Determine the (x, y) coordinate at the center of the cell enclosing the given text.  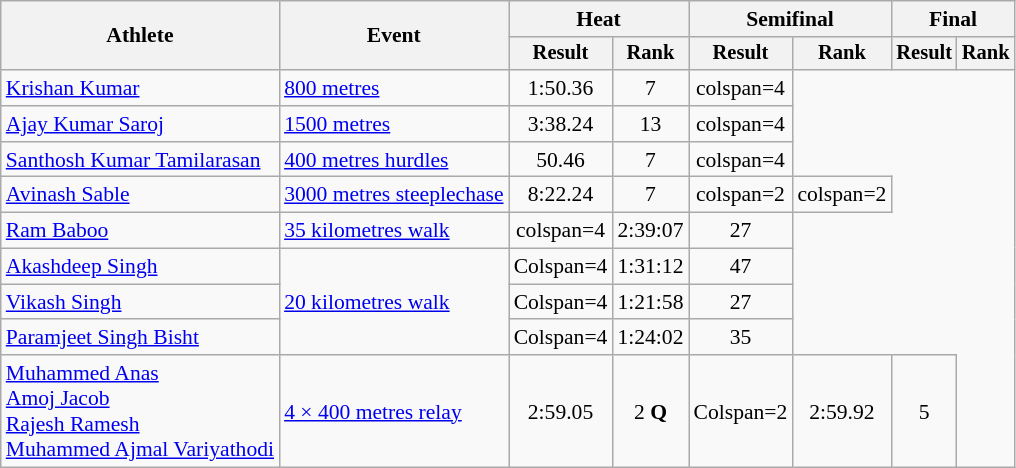
Ram Baboo (140, 231)
47 (741, 267)
Avinash Sable (140, 195)
Final (952, 19)
13 (650, 124)
2:59.05 (561, 411)
Event (394, 36)
800 metres (394, 88)
4 × 400 metres relay (394, 411)
Santhosh Kumar Tamilarasan (140, 160)
2:59.92 (842, 411)
20 kilometres walk (394, 302)
1:31:12 (650, 267)
1:50.36 (561, 88)
3:38.24 (561, 124)
Heat (599, 19)
Ajay Kumar Saroj (140, 124)
400 metres hurdles (394, 160)
1500 metres (394, 124)
35 (741, 338)
1:24:02 (650, 338)
3000 metres steeplechase (394, 195)
1:21:58 (650, 302)
Akashdeep Singh (140, 267)
5 (924, 411)
8:22.24 (561, 195)
50.46 (561, 160)
35 kilometres walk (394, 231)
2 Q (650, 411)
Athlete (140, 36)
Colspan=2 (741, 411)
Semifinal (790, 19)
Krishan Kumar (140, 88)
2:39:07 (650, 231)
Muhammed AnasAmoj JacobRajesh RameshMuhammed Ajmal Variyathodi (140, 411)
Paramjeet Singh Bisht (140, 338)
Vikash Singh (140, 302)
